Pinpoint the cell where the given text exists, returning its (X, Y) midpoint coordinate. 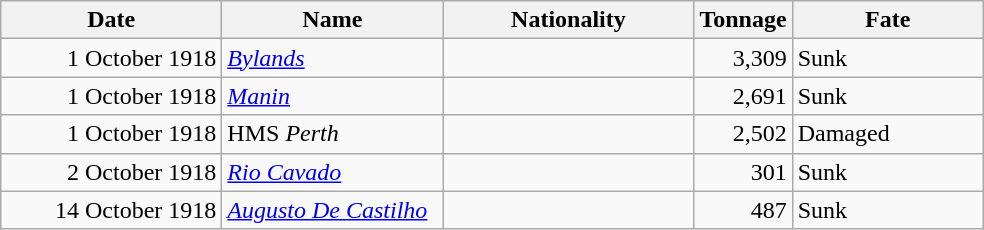
14 October 1918 (112, 210)
487 (743, 210)
Rio Cavado (332, 172)
Date (112, 20)
Nationality (568, 20)
2,502 (743, 134)
HMS Perth (332, 134)
Name (332, 20)
301 (743, 172)
Tonnage (743, 20)
Augusto De Castilho (332, 210)
2,691 (743, 96)
Manin (332, 96)
2 October 1918 (112, 172)
Damaged (888, 134)
Bylands (332, 58)
3,309 (743, 58)
Fate (888, 20)
